From the cell containing the given text, extract its center point as (X, Y) coordinate. 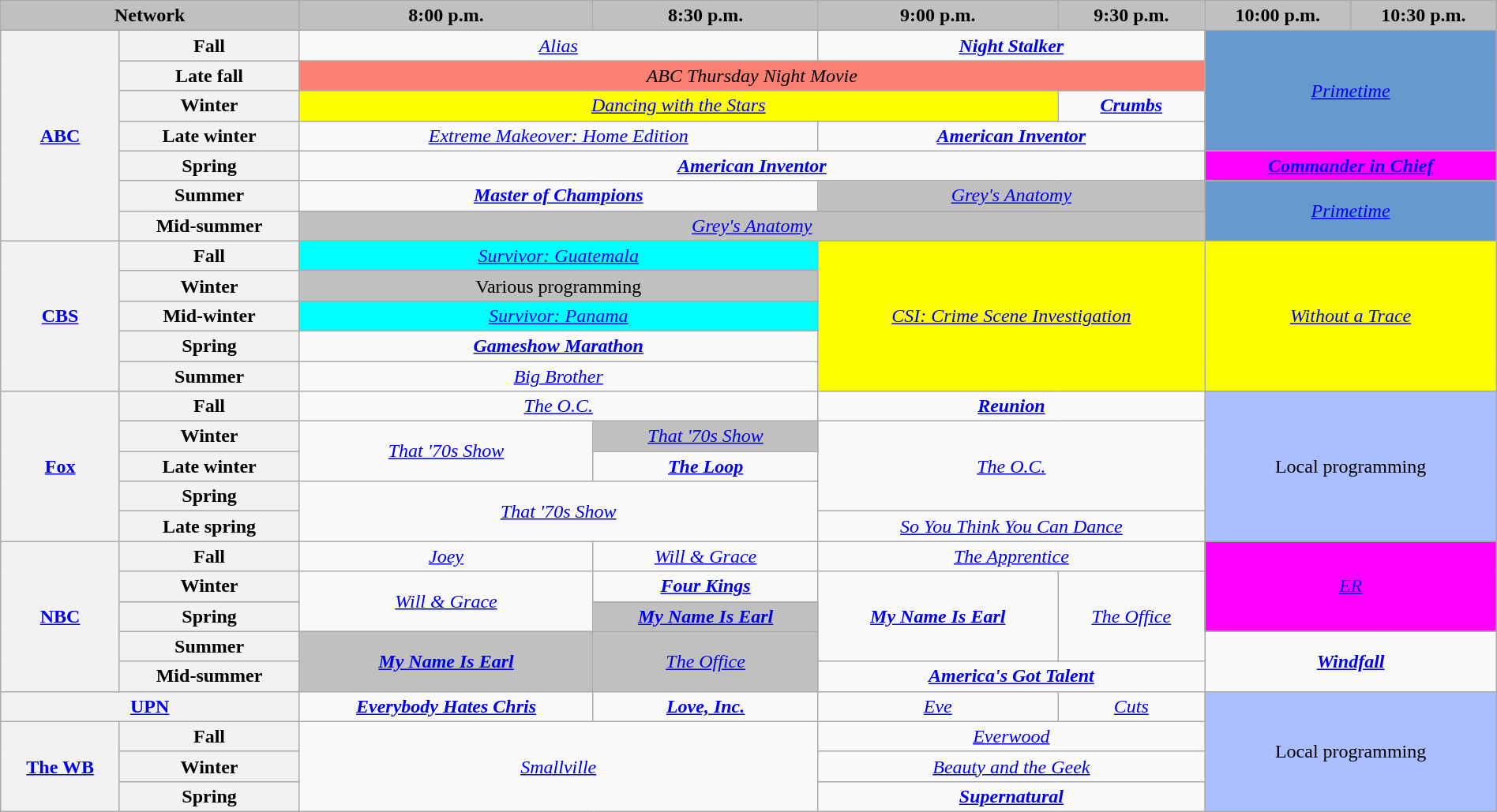
Everybody Hates Chris (447, 706)
Commander in Chief (1350, 166)
Without a Trace (1350, 316)
9:00 p.m. (938, 16)
Master of Champions (559, 196)
Extreme Makeover: Home Edition (559, 136)
Joey (447, 556)
Fox (60, 466)
Beauty and the Geek (1011, 766)
The Apprentice (1011, 556)
Love, Inc. (705, 706)
Late fall (208, 76)
8:30 p.m. (705, 16)
Survivor: Guatemala (559, 256)
CBS (60, 316)
The Loop (705, 466)
Eve (938, 706)
Crumbs (1131, 106)
10:30 p.m. (1424, 16)
Survivor: Panama (559, 316)
8:00 p.m. (447, 16)
Dancing with the Stars (679, 106)
The WB (60, 766)
9:30 p.m. (1131, 16)
ER (1350, 586)
ABC Thursday Night Movie (752, 76)
Big Brother (559, 376)
Mid-winter (208, 316)
Alias (559, 46)
Gameshow Marathon (559, 346)
Night Stalker (1011, 46)
Windfall (1350, 661)
Everwood (1011, 736)
Supernatural (1011, 796)
Reunion (1011, 406)
10:00 p.m. (1278, 16)
UPN (150, 706)
Various programming (559, 286)
ABC (60, 136)
So You Think You Can Dance (1011, 526)
Late spring (208, 526)
Cuts (1131, 706)
NBC (60, 616)
Smallville (559, 766)
Network (150, 16)
America's Got Talent (1011, 676)
Four Kings (705, 586)
CSI: Crime Scene Investigation (1011, 316)
